Pinpoint the cell where the given text exists, returning its [X, Y] midpoint coordinate. 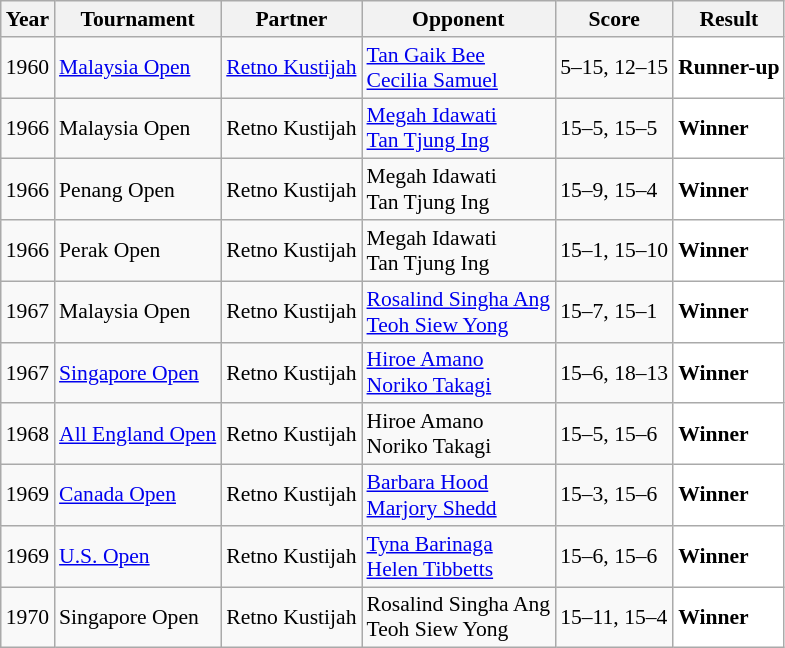
1960 [28, 68]
1970 [28, 618]
Partner [291, 19]
U.S. Open [138, 556]
Opponent [459, 19]
15–11, 15–4 [614, 618]
15–9, 15–4 [614, 190]
15–5, 15–5 [614, 128]
15–7, 15–1 [614, 312]
Barbara Hood Marjory Shedd [459, 496]
Tan Gaik Bee Cecilia Samuel [459, 68]
15–6, 18–13 [614, 372]
15–6, 15–6 [614, 556]
Tyna Barinaga Helen Tibbetts [459, 556]
Runner-up [728, 68]
Year [28, 19]
15–5, 15–6 [614, 434]
5–15, 12–15 [614, 68]
15–1, 15–10 [614, 250]
All England Open [138, 434]
Canada Open [138, 496]
1968 [28, 434]
Result [728, 19]
Perak Open [138, 250]
Tournament [138, 19]
Penang Open [138, 190]
Score [614, 19]
15–3, 15–6 [614, 496]
